Pinpoint the cell where the given text exists, returning its (x, y) midpoint coordinate. 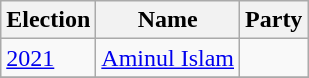
Name (168, 20)
Aminul Islam (168, 58)
2021 (48, 58)
Party (274, 20)
Election (48, 20)
